Search for the cell housing the specified text and yield its [X, Y] center coordinate. 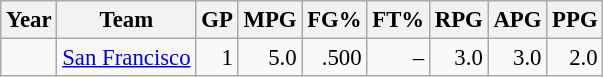
FG% [334, 20]
PPG [575, 20]
San Francisco [126, 58]
2.0 [575, 58]
5.0 [270, 58]
Team [126, 20]
– [398, 58]
RPG [458, 20]
Year [29, 20]
MPG [270, 20]
.500 [334, 58]
FT% [398, 20]
GP [217, 20]
1 [217, 58]
APG [518, 20]
